For the text-containing cell, return its midpoint in (X, Y) coordinate format. 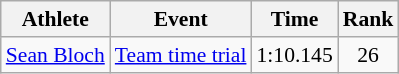
Team time trial (181, 55)
Sean Bloch (56, 55)
26 (368, 55)
Rank (368, 19)
Time (294, 19)
Athlete (56, 19)
Event (181, 19)
1:10.145 (294, 55)
